For the text-containing cell, return its midpoint in (x, y) coordinate format. 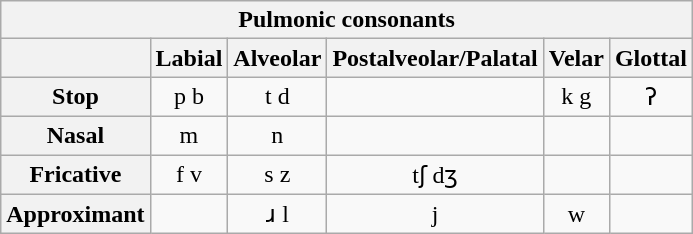
tʃ dʒ (435, 174)
Alveolar (278, 58)
Approximant (76, 214)
m (189, 135)
Pulmonic consonants (347, 20)
j (435, 214)
Velar (576, 58)
Labial (189, 58)
Glottal (650, 58)
ʔ (650, 97)
Fricative (76, 174)
n (278, 135)
w (576, 214)
p b (189, 97)
k g (576, 97)
Stop (76, 97)
Postalveolar/Palatal (435, 58)
ɹ l (278, 214)
s z (278, 174)
f v (189, 174)
Nasal (76, 135)
t d (278, 97)
